For the text-containing cell, return its midpoint in [x, y] coordinate format. 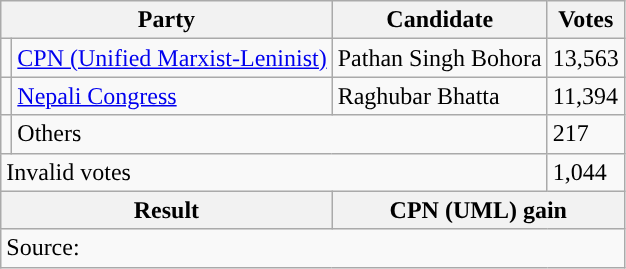
Candidate [440, 20]
Invalid votes [274, 172]
Result [166, 210]
CPN (UML) gain [478, 210]
CPN (Unified Marxist-Leninist) [172, 58]
Others [280, 134]
Nepali Congress [172, 96]
Party [166, 20]
217 [586, 134]
11,394 [586, 96]
1,044 [586, 172]
Raghubar Bhatta [440, 96]
Votes [586, 20]
Source: [313, 248]
13,563 [586, 58]
Pathan Singh Bohora [440, 58]
